For the text-containing cell, return its midpoint in [x, y] coordinate format. 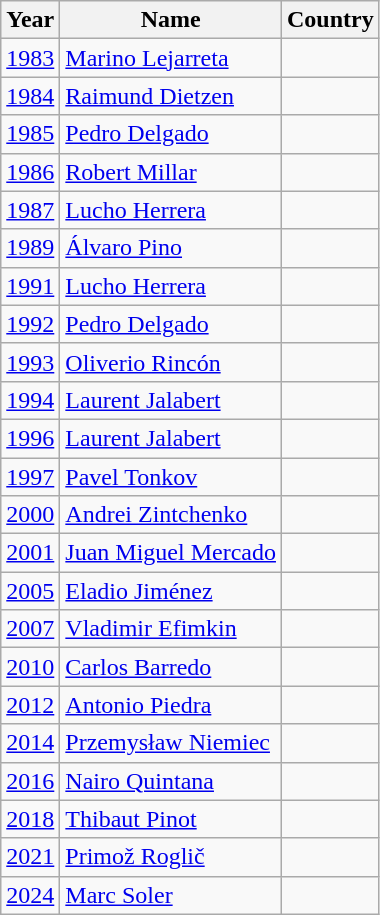
2005 [30, 591]
1996 [30, 438]
1987 [30, 210]
1997 [30, 477]
2014 [30, 743]
Carlos Barredo [171, 667]
2010 [30, 667]
2016 [30, 781]
Przemysław Niemiec [171, 743]
2000 [30, 515]
1993 [30, 362]
2012 [30, 705]
2018 [30, 819]
Year [30, 20]
Eladio Jiménez [171, 591]
Country [330, 20]
Marc Soler [171, 895]
Raimund Dietzen [171, 96]
1986 [30, 172]
Vladimir Efimkin [171, 629]
1994 [30, 400]
Oliverio Rincón [171, 362]
Primož Roglič [171, 857]
Name [171, 20]
Antonio Piedra [171, 705]
Thibaut Pinot [171, 819]
1985 [30, 134]
1983 [30, 58]
1984 [30, 96]
2021 [30, 857]
Juan Miguel Mercado [171, 553]
2024 [30, 895]
1991 [30, 286]
1992 [30, 324]
1989 [30, 248]
2007 [30, 629]
2001 [30, 553]
Andrei Zintchenko [171, 515]
Nairo Quintana [171, 781]
Marino Lejarreta [171, 58]
Pavel Tonkov [171, 477]
Robert Millar [171, 172]
Álvaro Pino [171, 248]
